Scan for the cell matching the given text and deliver its [X, Y] coordinate at center. 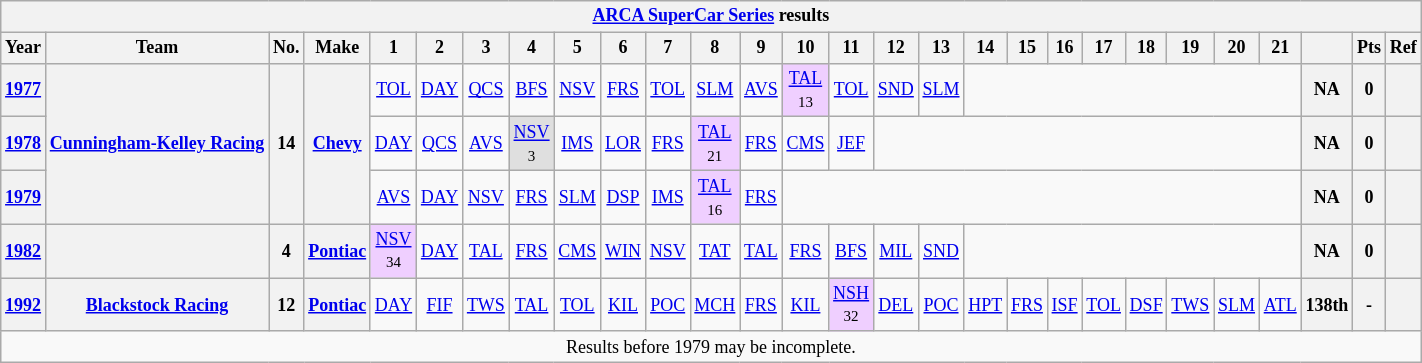
ARCA SuperCar Series results [711, 16]
3 [486, 48]
Team [156, 48]
17 [1104, 48]
6 [624, 48]
Year [24, 48]
11 [852, 48]
18 [1146, 48]
NSV34 [393, 251]
No. [286, 48]
Results before 1979 may be incomplete. [711, 346]
NSV3 [532, 144]
LOR [624, 144]
8 [715, 48]
2 [440, 48]
15 [1028, 48]
Ref [1403, 48]
MIL [896, 251]
- [1370, 305]
DEL [896, 305]
Cunningham-Kelley Racing [156, 144]
Pts [1370, 48]
5 [578, 48]
JEF [852, 144]
Chevy [338, 144]
1982 [24, 251]
WIN [624, 251]
NSH32 [852, 305]
9 [761, 48]
16 [1064, 48]
Make [338, 48]
7 [668, 48]
TAL13 [806, 90]
20 [1237, 48]
DSP [624, 197]
Blackstock Racing [156, 305]
MCH [715, 305]
DSF [1146, 305]
13 [941, 48]
ATL [1280, 305]
HPT [986, 305]
1 [393, 48]
TAT [715, 251]
FIF [440, 305]
TAL16 [715, 197]
21 [1280, 48]
1977 [24, 90]
138th [1327, 305]
1992 [24, 305]
1978 [24, 144]
1979 [24, 197]
ISF [1064, 305]
19 [1190, 48]
10 [806, 48]
TAL21 [715, 144]
